Identify which cell holds the provided text, then report its (x, y) central coordinate. 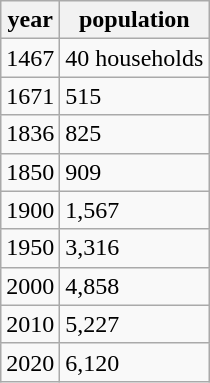
1950 (30, 248)
1850 (30, 172)
1467 (30, 58)
6,120 (134, 362)
3,316 (134, 248)
40 households (134, 58)
year (30, 20)
2010 (30, 324)
population (134, 20)
4,858 (134, 286)
2000 (30, 286)
1900 (30, 210)
1836 (30, 134)
1,567 (134, 210)
2020 (30, 362)
5,227 (134, 324)
909 (134, 172)
825 (134, 134)
515 (134, 96)
1671 (30, 96)
